For the text-containing cell, return its midpoint in [x, y] coordinate format. 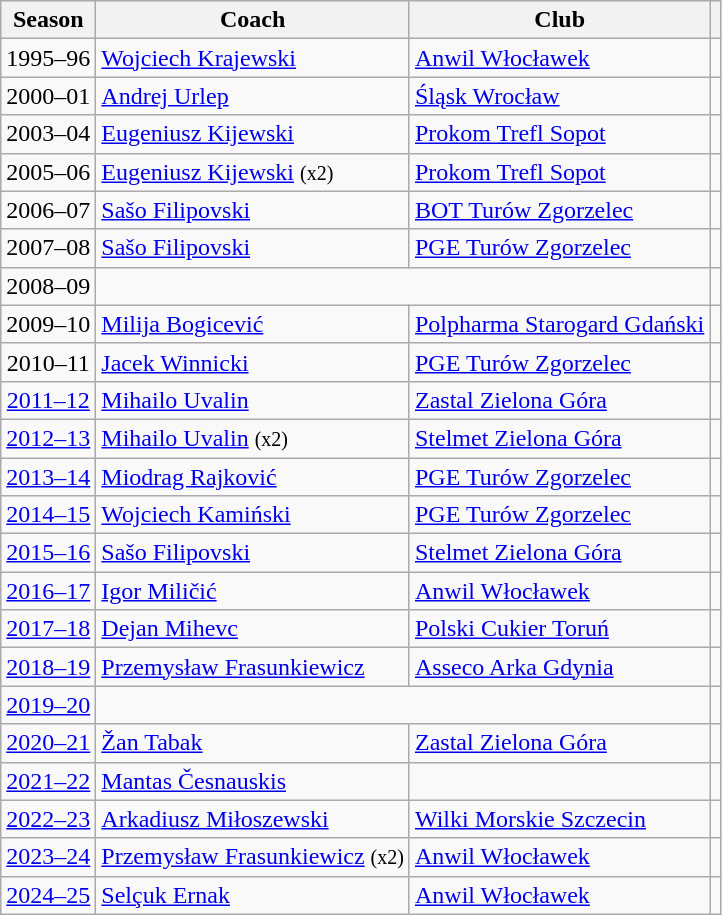
Przemysław Frasunkiewicz (x2) [253, 857]
2020–21 [48, 743]
Wilki Morskie Szczecin [559, 819]
Arkadiusz Miłoszewski [253, 819]
2003–04 [48, 134]
Mihailo Uvalin (x2) [253, 438]
Przemysław Frasunkiewicz [253, 667]
2011–12 [48, 400]
Selçuk Ernak [253, 895]
2006–07 [48, 210]
Žan Tabak [253, 743]
Andrej Urlep [253, 96]
Dejan Mihevc [253, 629]
1995–96 [48, 58]
2009–10 [48, 324]
2005–06 [48, 172]
Coach [253, 20]
2012–13 [48, 438]
Śląsk Wrocław [559, 96]
Milija Bogicević [253, 324]
2017–18 [48, 629]
Eugeniusz Kijewski [253, 134]
2008–09 [48, 286]
2024–25 [48, 895]
2007–08 [48, 248]
Club [559, 20]
2013–14 [48, 477]
Polpharma Starogard Gdański [559, 324]
2015–16 [48, 553]
2016–17 [48, 591]
Polski Cukier Toruń [559, 629]
2019–20 [48, 705]
2023–24 [48, 857]
Eugeniusz Kijewski (x2) [253, 172]
Mantas Česnauskis [253, 781]
BOT Turów Zgorzelec [559, 210]
Asseco Arka Gdynia [559, 667]
Jacek Winnicki [253, 362]
2010–11 [48, 362]
Miodrag Rajković [253, 477]
Season [48, 20]
Wojciech Kamiński [253, 515]
2000–01 [48, 96]
Mihailo Uvalin [253, 400]
2022–23 [48, 819]
2018–19 [48, 667]
Igor Miličić [253, 591]
2014–15 [48, 515]
2021–22 [48, 781]
Wojciech Krajewski [253, 58]
